For the text-containing cell, return its midpoint in [x, y] coordinate format. 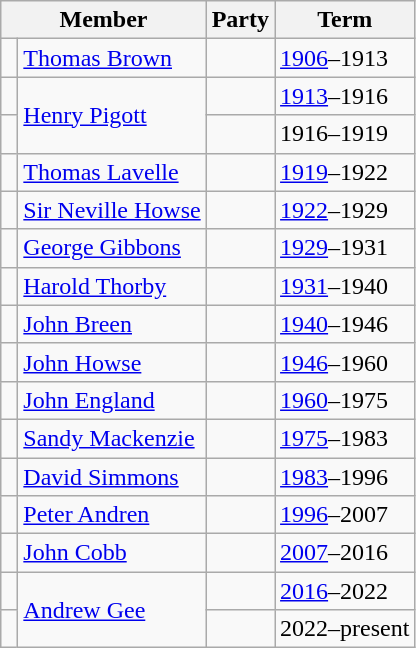
1929–1931 [345, 248]
Peter Andren [112, 515]
1922–1929 [345, 210]
George Gibbons [112, 248]
1975–1983 [345, 438]
1919–1922 [345, 172]
2007–2016 [345, 553]
1916–1919 [345, 134]
Party [240, 20]
John Howse [112, 362]
Henry Pigott [112, 115]
1906–1913 [345, 58]
1913–1916 [345, 96]
Thomas Lavelle [112, 172]
Sir Neville Howse [112, 210]
Term [345, 20]
David Simmons [112, 477]
1983–1996 [345, 477]
1996–2007 [345, 515]
John England [112, 400]
Member [104, 20]
1960–1975 [345, 400]
John Cobb [112, 553]
2016–2022 [345, 591]
2022–present [345, 629]
1940–1946 [345, 324]
1946–1960 [345, 362]
Sandy Mackenzie [112, 438]
Harold Thorby [112, 286]
1931–1940 [345, 286]
John Breen [112, 324]
Andrew Gee [112, 610]
Thomas Brown [112, 58]
